Provide the [X, Y] coordinate of the cell's center where the given text is located.  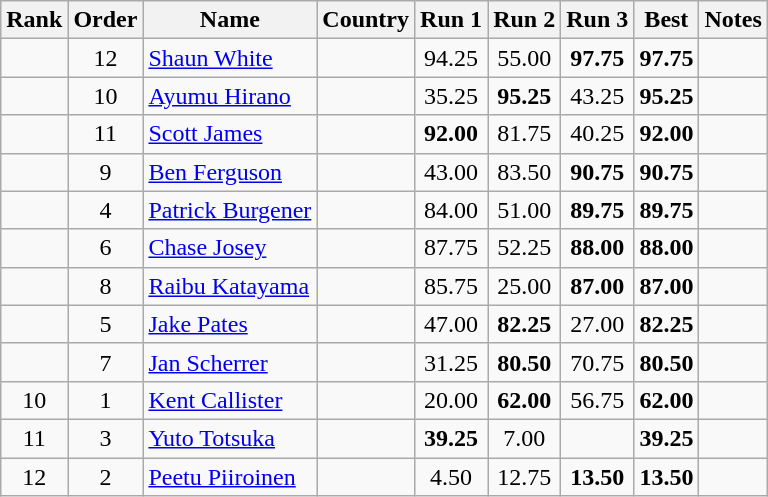
Country [366, 20]
Raibu Katayama [230, 286]
Rank [34, 20]
Jake Pates [230, 324]
83.50 [524, 172]
5 [106, 324]
43.00 [452, 172]
Yuto Totsuka [230, 438]
Kent Callister [230, 400]
Ben Ferguson [230, 172]
8 [106, 286]
31.25 [452, 362]
4 [106, 210]
Run 3 [598, 20]
70.75 [598, 362]
4.50 [452, 477]
7 [106, 362]
Notes [733, 20]
Run 2 [524, 20]
25.00 [524, 286]
87.75 [452, 248]
1 [106, 400]
56.75 [598, 400]
81.75 [524, 134]
27.00 [598, 324]
52.25 [524, 248]
51.00 [524, 210]
Jan Scherrer [230, 362]
Shaun White [230, 58]
9 [106, 172]
Order [106, 20]
Peetu Piiroinen [230, 477]
20.00 [452, 400]
40.25 [598, 134]
35.25 [452, 96]
Scott James [230, 134]
Chase Josey [230, 248]
Run 1 [452, 20]
43.25 [598, 96]
94.25 [452, 58]
84.00 [452, 210]
Best [666, 20]
3 [106, 438]
6 [106, 248]
Patrick Burgener [230, 210]
Ayumu Hirano [230, 96]
2 [106, 477]
85.75 [452, 286]
Name [230, 20]
12.75 [524, 477]
47.00 [452, 324]
55.00 [524, 58]
7.00 [524, 438]
